Search for the cell housing the specified text and yield its (X, Y) center coordinate. 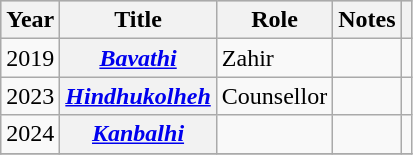
Kanbalhi (138, 134)
Role (274, 20)
2024 (30, 134)
Notes (367, 20)
2019 (30, 58)
2023 (30, 96)
Counsellor (274, 96)
Year (30, 20)
Title (138, 20)
Hindhukolheh (138, 96)
Bavathi (138, 58)
Zahir (274, 58)
